Scan for the cell matching the given text and deliver its [x, y] coordinate at center. 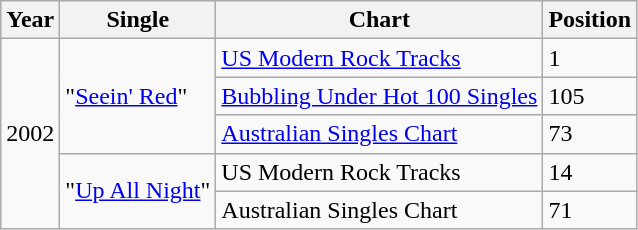
2002 [30, 134]
Chart [380, 20]
Position [590, 20]
"Up All Night" [138, 191]
Year [30, 20]
71 [590, 210]
Bubbling Under Hot 100 Singles [380, 96]
"Seein' Red" [138, 96]
105 [590, 96]
73 [590, 134]
14 [590, 172]
Single [138, 20]
1 [590, 58]
